Provide the [X, Y] coordinate of the cell's center where the given text is located.  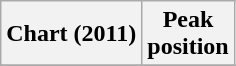
Chart (2011) [72, 34]
Peakposition [188, 34]
